Scan for the cell matching the given text and deliver its (X, Y) coordinate at center. 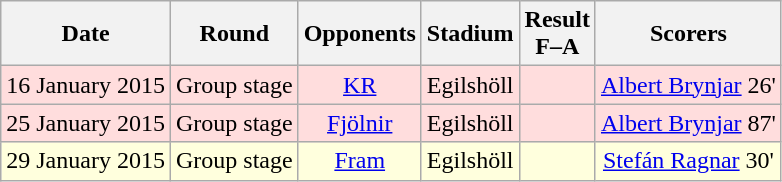
Fram (360, 161)
Round (234, 34)
Albert Brynjar 26' (688, 85)
Albert Brynjar 87' (688, 123)
KR (360, 85)
Date (86, 34)
29 January 2015 (86, 161)
Fjölnir (360, 123)
Scorers (688, 34)
Opponents (360, 34)
ResultF–A (557, 34)
25 January 2015 (86, 123)
Stefán Ragnar 30' (688, 161)
16 January 2015 (86, 85)
Stadium (470, 34)
